Extract the (x, y) coordinate from the center of the cell holding the provided text.  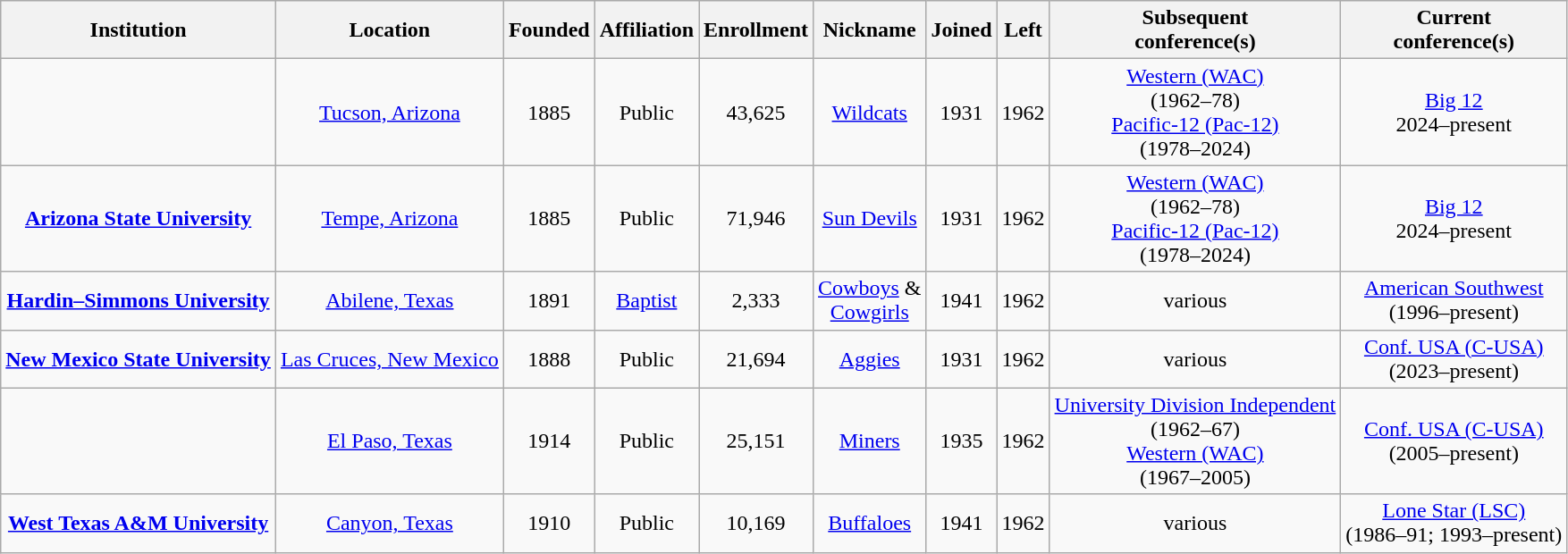
Left (1023, 30)
American Southwest(1996–present) (1454, 300)
Enrollment (756, 30)
25,151 (756, 441)
10,169 (756, 524)
Abilene, Texas (390, 300)
Canyon, Texas (390, 524)
West Texas A&M University (139, 524)
Hardin–Simmons University (139, 300)
1914 (549, 441)
Sun Devils (870, 218)
Las Cruces, New Mexico (390, 359)
Affiliation (646, 30)
Conf. USA (C-USA)(2023–present) (1454, 359)
New Mexico State University (139, 359)
University Division Independent(1962–67)Western (WAC)(1967–2005) (1195, 441)
1891 (549, 300)
Tucson, Arizona (390, 113)
1935 (962, 441)
43,625 (756, 113)
Baptist (646, 300)
Nickname (870, 30)
2,333 (756, 300)
Founded (549, 30)
71,946 (756, 218)
Lone Star (LSC)(1986–91; 1993–present) (1454, 524)
Subsequentconference(s) (1195, 30)
1888 (549, 359)
1910 (549, 524)
Tempe, Arizona (390, 218)
Wildcats (870, 113)
Location (390, 30)
Aggies (870, 359)
Currentconference(s) (1454, 30)
El Paso, Texas (390, 441)
Arizona State University (139, 218)
Buffaloes (870, 524)
Conf. USA (C-USA)(2005–present) (1454, 441)
Institution (139, 30)
21,694 (756, 359)
Joined (962, 30)
Miners (870, 441)
Cowboys &Cowgirls (870, 300)
